Provide the [X, Y] coordinate of the cell's center where the given text is located.  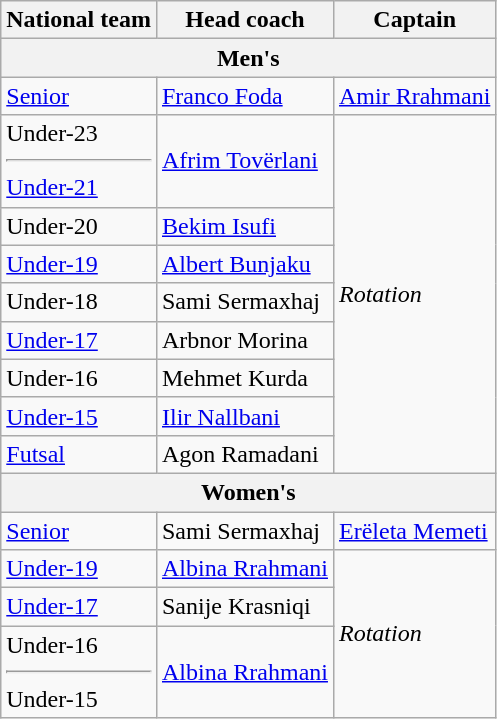
Under-23Under-21 [79, 161]
Amir Rrahmani [414, 96]
Under-15 [79, 416]
Men's [248, 58]
Futsal [79, 454]
Captain [414, 20]
Head coach [244, 20]
Under-18 [79, 302]
Arbnor Morina [244, 340]
Franco Foda [244, 96]
Under-16Under-15 [79, 672]
Agon Ramadani [244, 454]
Erëleta Memeti [414, 531]
Albert Bunjaku [244, 264]
Under-16 [79, 378]
National team [79, 20]
Under-20 [79, 226]
Bekim Isufi [244, 226]
Sanije Krasniqi [244, 607]
Afrim Tovërlani [244, 161]
Women's [248, 492]
Mehmet Kurda [244, 378]
Ilir Nallbani [244, 416]
